Provide the (x, y) coordinate of the cell's center where the given text is located.  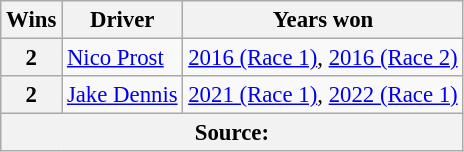
Jake Dennis (122, 95)
Driver (122, 20)
2016 (Race 1), 2016 (Race 2) (323, 58)
Source: (232, 133)
Years won (323, 20)
2021 (Race 1), 2022 (Race 1) (323, 95)
Wins (32, 20)
Nico Prost (122, 58)
